Capture the cell that displays the provided text and extract its (x, y) central coordinate. 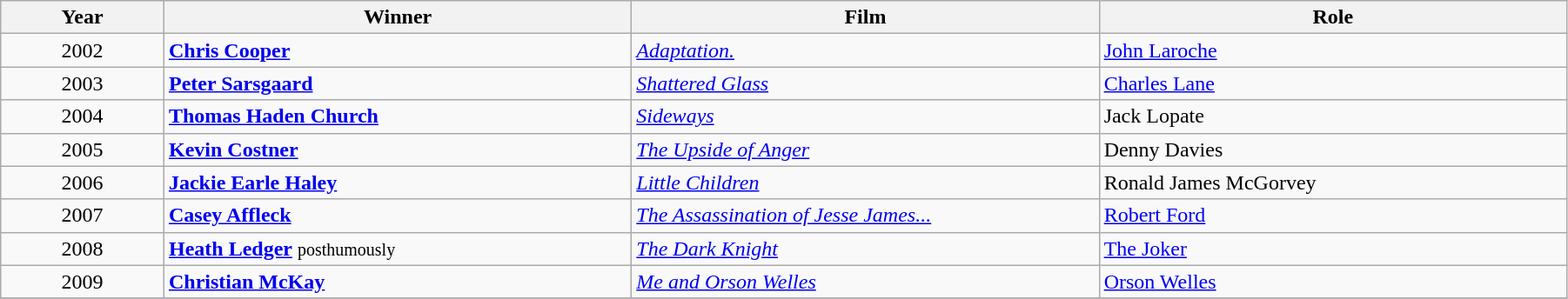
Role (1333, 17)
Sideways (865, 116)
The Joker (1333, 249)
Me and Orson Welles (865, 282)
The Assassination of Jesse James... (865, 216)
2004 (83, 116)
Shattered Glass (865, 83)
John Laroche (1333, 50)
Jack Lopate (1333, 116)
2002 (83, 50)
2009 (83, 282)
Jackie Earle Haley (397, 183)
Heath Ledger posthumously (397, 249)
Ronald James McGorvey (1333, 183)
The Upside of Anger (865, 149)
Chris Cooper (397, 50)
2003 (83, 83)
Winner (397, 17)
Year (83, 17)
Orson Welles (1333, 282)
The Dark Knight (865, 249)
Thomas Haden Church (397, 116)
2008 (83, 249)
2007 (83, 216)
2006 (83, 183)
2005 (83, 149)
Adaptation. (865, 50)
Kevin Costner (397, 149)
Casey Affleck (397, 216)
Charles Lane (1333, 83)
Denny Davies (1333, 149)
Film (865, 17)
Peter Sarsgaard (397, 83)
Christian McKay (397, 282)
Little Children (865, 183)
Robert Ford (1333, 216)
